Extract the (X, Y) coordinate from the center of the cell holding the provided text.  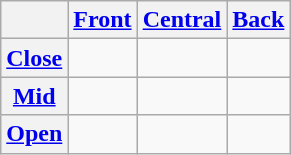
Close (34, 58)
Open (34, 134)
Back (258, 20)
Front (102, 20)
Central (182, 20)
Mid (34, 96)
